For the text-containing cell, return its midpoint in (X, Y) coordinate format. 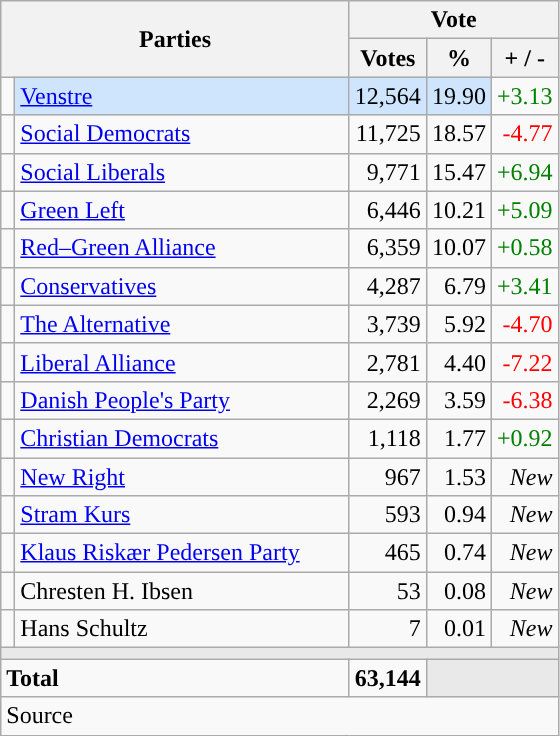
5.92 (458, 324)
10.21 (458, 210)
-4.77 (524, 134)
Venstre (182, 96)
+ / - (524, 58)
0.74 (458, 553)
18.57 (458, 134)
The Alternative (182, 324)
-7.22 (524, 362)
12,564 (388, 96)
6,359 (388, 248)
Hans Schultz (182, 629)
Klaus Riskær Pedersen Party (182, 553)
New Right (182, 477)
10.07 (458, 248)
Chresten H. Ibsen (182, 591)
0.08 (458, 591)
-6.38 (524, 400)
4.40 (458, 362)
Green Left (182, 210)
Red–Green Alliance (182, 248)
9,771 (388, 172)
+0.58 (524, 248)
7 (388, 629)
Total (176, 678)
Stram Kurs (182, 515)
Vote (454, 20)
Parties (176, 39)
0.01 (458, 629)
4,287 (388, 286)
967 (388, 477)
15.47 (458, 172)
% (458, 58)
-4.70 (524, 324)
3.59 (458, 400)
Danish People's Party (182, 400)
593 (388, 515)
6.79 (458, 286)
+0.92 (524, 438)
53 (388, 591)
Christian Democrats (182, 438)
465 (388, 553)
+3.13 (524, 96)
Source (280, 716)
3,739 (388, 324)
19.90 (458, 96)
Conservatives (182, 286)
2,781 (388, 362)
+6.94 (524, 172)
0.94 (458, 515)
1.77 (458, 438)
+3.41 (524, 286)
6,446 (388, 210)
+5.09 (524, 210)
1.53 (458, 477)
11,725 (388, 134)
Social Democrats (182, 134)
1,118 (388, 438)
2,269 (388, 400)
Votes (388, 58)
Liberal Alliance (182, 362)
63,144 (388, 678)
Social Liberals (182, 172)
